Provide the [X, Y] coordinate of the cell's center where the given text is located.  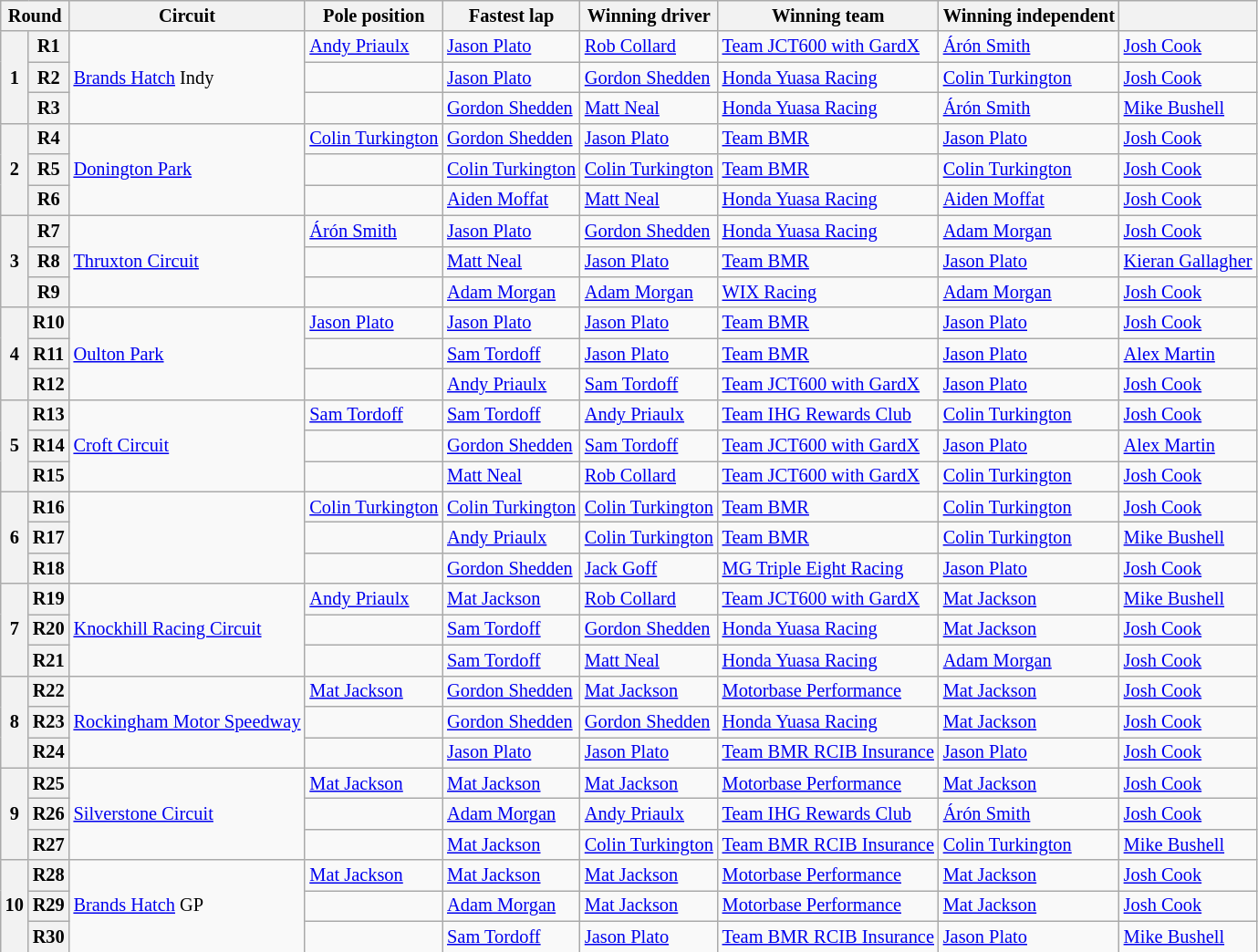
R6 [49, 200]
R23 [49, 721]
Fastest lap [511, 16]
Brands Hatch GP [188, 906]
R18 [49, 568]
Brands Hatch Indy [188, 77]
R16 [49, 507]
Rockingham Motor Speedway [188, 722]
Circuit [188, 16]
7 [15, 629]
R30 [49, 936]
Jack Goff [650, 568]
R2 [49, 78]
Winning team [828, 16]
R19 [49, 599]
R4 [49, 139]
MG Triple Eight Racing [828, 568]
R15 [49, 476]
Round [35, 16]
R28 [49, 875]
R21 [49, 660]
4 [15, 354]
R24 [49, 752]
R3 [49, 108]
R12 [49, 384]
Winning independent [1029, 16]
R1 [49, 47]
Donington Park [188, 170]
Kieran Gallagher [1188, 262]
8 [15, 722]
Oulton Park [188, 354]
5 [15, 445]
Pole position [374, 16]
R27 [49, 844]
R29 [49, 905]
R11 [49, 354]
10 [15, 906]
R25 [49, 783]
R17 [49, 537]
R20 [49, 629]
R10 [49, 323]
R7 [49, 231]
2 [15, 170]
Knockhill Racing Circuit [188, 629]
Croft Circuit [188, 445]
R14 [49, 446]
R26 [49, 813]
R22 [49, 691]
Thruxton Circuit [188, 261]
R13 [49, 415]
1 [15, 77]
9 [15, 813]
Winning driver [650, 16]
R5 [49, 170]
WIX Racing [828, 292]
Silverstone Circuit [188, 813]
R8 [49, 262]
R9 [49, 292]
6 [15, 538]
3 [15, 261]
